Identify which cell holds the provided text, then report its (x, y) central coordinate. 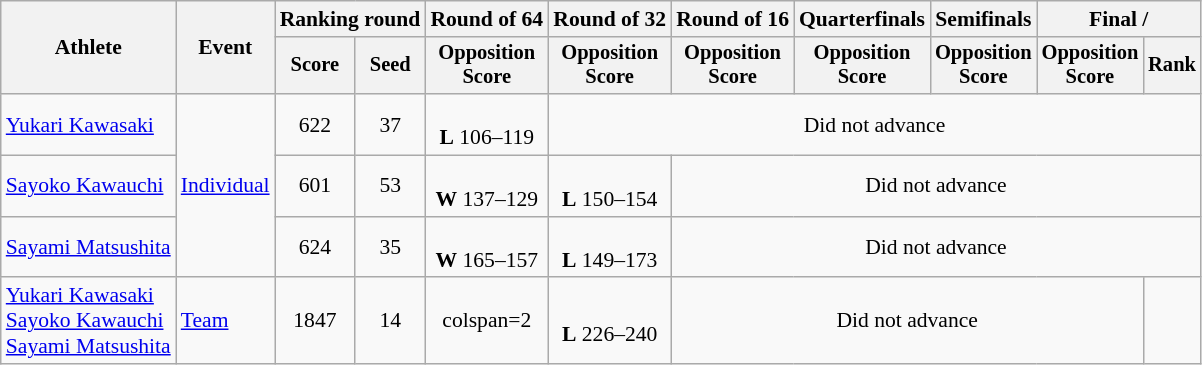
W 137–129 (486, 186)
Round of 64 (486, 19)
Event (226, 48)
L 226–240 (610, 322)
622 (316, 124)
Score (316, 66)
Sayoko Kawauchi (88, 186)
Sayami Matsushita (88, 248)
L 149–173 (610, 248)
Individual (226, 186)
14 (390, 322)
601 (316, 186)
Final / (1119, 19)
Round of 16 (732, 19)
Semifinals (984, 19)
L 150–154 (610, 186)
W 165–157 (486, 248)
53 (390, 186)
Athlete (88, 48)
colspan=2 (486, 322)
Yukari KawasakiSayoko KawauchiSayami Matsushita (88, 322)
Ranking round (350, 19)
35 (390, 248)
Yukari Kawasaki (88, 124)
1847 (316, 322)
Seed (390, 66)
Rank (1172, 66)
Team (226, 322)
L 106–119 (486, 124)
624 (316, 248)
37 (390, 124)
Quarterfinals (862, 19)
Round of 32 (610, 19)
